Search for the cell housing the specified text and yield its [x, y] center coordinate. 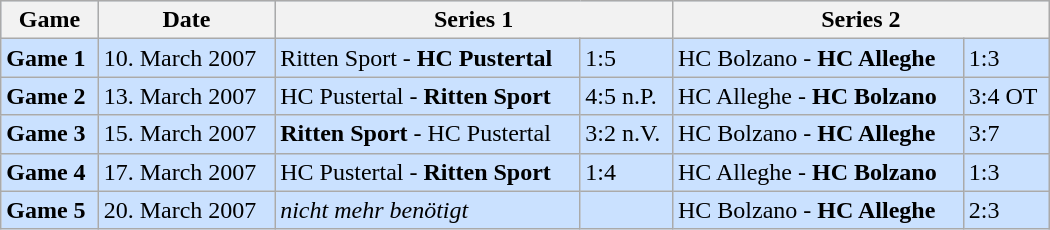
3:7 [1006, 134]
3:2 n.V. [626, 134]
Series 2 [860, 20]
10. March 2007 [186, 58]
17. March 2007 [186, 172]
4:5 n.P. [626, 96]
13. March 2007 [186, 96]
3:4 OT [1006, 96]
nicht mehr benötigt [428, 210]
1:5 [626, 58]
2:3 [1006, 210]
Game [50, 20]
20. March 2007 [186, 210]
1:4 [626, 172]
Game 4 [50, 172]
Series 1 [474, 20]
15. March 2007 [186, 134]
Game 1 [50, 58]
Game 2 [50, 96]
Game 3 [50, 134]
Game 5 [50, 210]
Date [186, 20]
